From the cell containing the given text, extract its center point as [X, Y] coordinate. 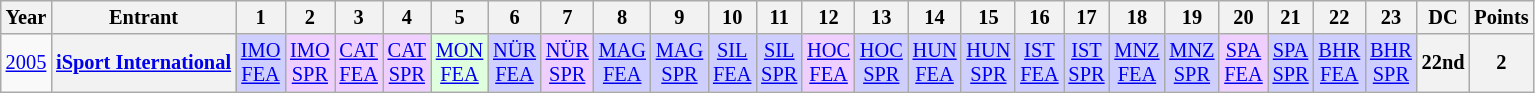
Points [1501, 17]
6 [514, 17]
3 [359, 17]
17 [1087, 17]
MNZFEA [1136, 63]
15 [988, 17]
SILSPR [779, 63]
8 [622, 17]
SPASPR [1291, 63]
21 [1291, 17]
BHRFEA [1340, 63]
Entrant [144, 17]
MAGSPR [680, 63]
22nd [1444, 63]
HUNSPR [988, 63]
13 [882, 17]
22 [1340, 17]
1 [260, 17]
HUNFEA [935, 63]
2005 [26, 63]
11 [779, 17]
CATFEA [359, 63]
7 [568, 17]
9 [680, 17]
IMOSPR [310, 63]
SILFEA [732, 63]
CATSPR [407, 63]
Year [26, 17]
4 [407, 17]
ISTSPR [1087, 63]
14 [935, 17]
iSport International [144, 63]
NÜRFEA [514, 63]
20 [1243, 17]
18 [1136, 17]
MNZSPR [1192, 63]
19 [1192, 17]
10 [732, 17]
BHRSPR [1391, 63]
DC [1444, 17]
IMOFEA [260, 63]
SPAFEA [1243, 63]
ISTFEA [1039, 63]
HOCSPR [882, 63]
23 [1391, 17]
12 [828, 17]
5 [460, 17]
MONFEA [460, 63]
MAGFEA [622, 63]
HOCFEA [828, 63]
NÜRSPR [568, 63]
16 [1039, 17]
